Detect which cell encompasses the target text, then output its (x, y) center coordinate. 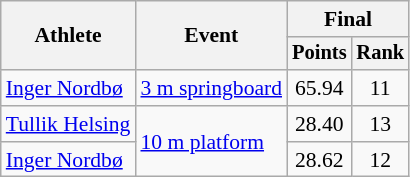
Final (348, 19)
Athlete (68, 36)
65.94 (319, 88)
Tullik Helsing (68, 124)
13 (380, 124)
28.40 (319, 124)
Points (319, 54)
10 m platform (211, 142)
Event (211, 36)
3 m springboard (211, 88)
Rank (380, 54)
Inger Nordbø (68, 88)
11 (380, 88)
